Locate the cell with the specified text and output its (X, Y) center coordinate. 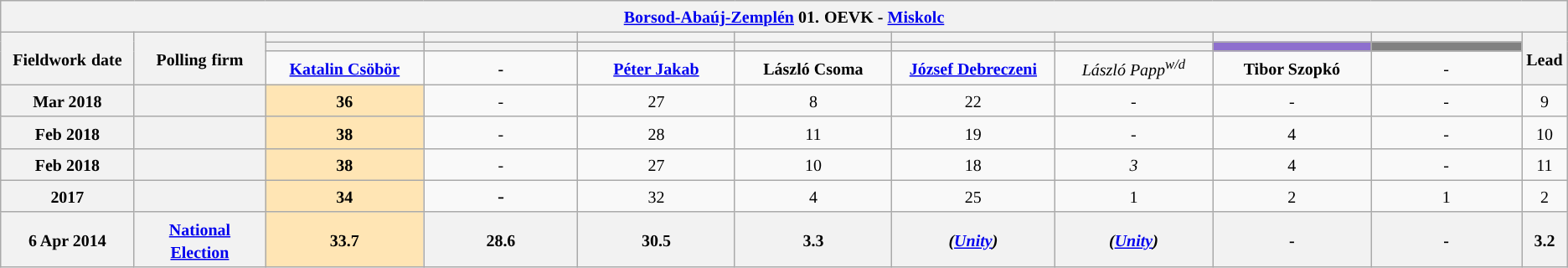
36 (345, 100)
Borsod-Abaúj-Zemplén 01. OEVK - Miskolc (784, 17)
Mar 2018 (67, 100)
34 (345, 196)
30.5 (657, 240)
Fieldwork date (67, 59)
Péter Jakab (657, 68)
3.3 (813, 240)
28 (657, 132)
László Csoma (813, 68)
3 (1134, 164)
2017 (67, 196)
18 (973, 164)
25 (973, 196)
Polling firm (199, 59)
28.6 (501, 240)
33.7 (345, 240)
6 Apr 2014 (67, 240)
3.2 (1545, 240)
Tibor Szopkó (1292, 68)
Lead (1545, 59)
Katalin Csöbör (345, 68)
8 (813, 100)
22 (973, 100)
László Pappw/d (1134, 68)
19 (973, 132)
József Debreczeni (973, 68)
National Election (199, 240)
9 (1545, 100)
32 (657, 196)
